Extract the [x, y] coordinate from the center of the cell holding the provided text.  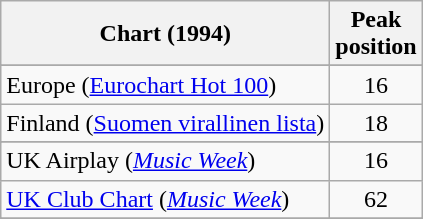
18 [376, 123]
Europe (Eurochart Hot 100) [166, 85]
62 [376, 199]
UK Airplay (Music Week) [166, 161]
Chart (1994) [166, 34]
Peakposition [376, 34]
Finland (Suomen virallinen lista) [166, 123]
UK Club Chart (Music Week) [166, 199]
